Output the [X, Y] coordinate of the center of the cell containing the given text.  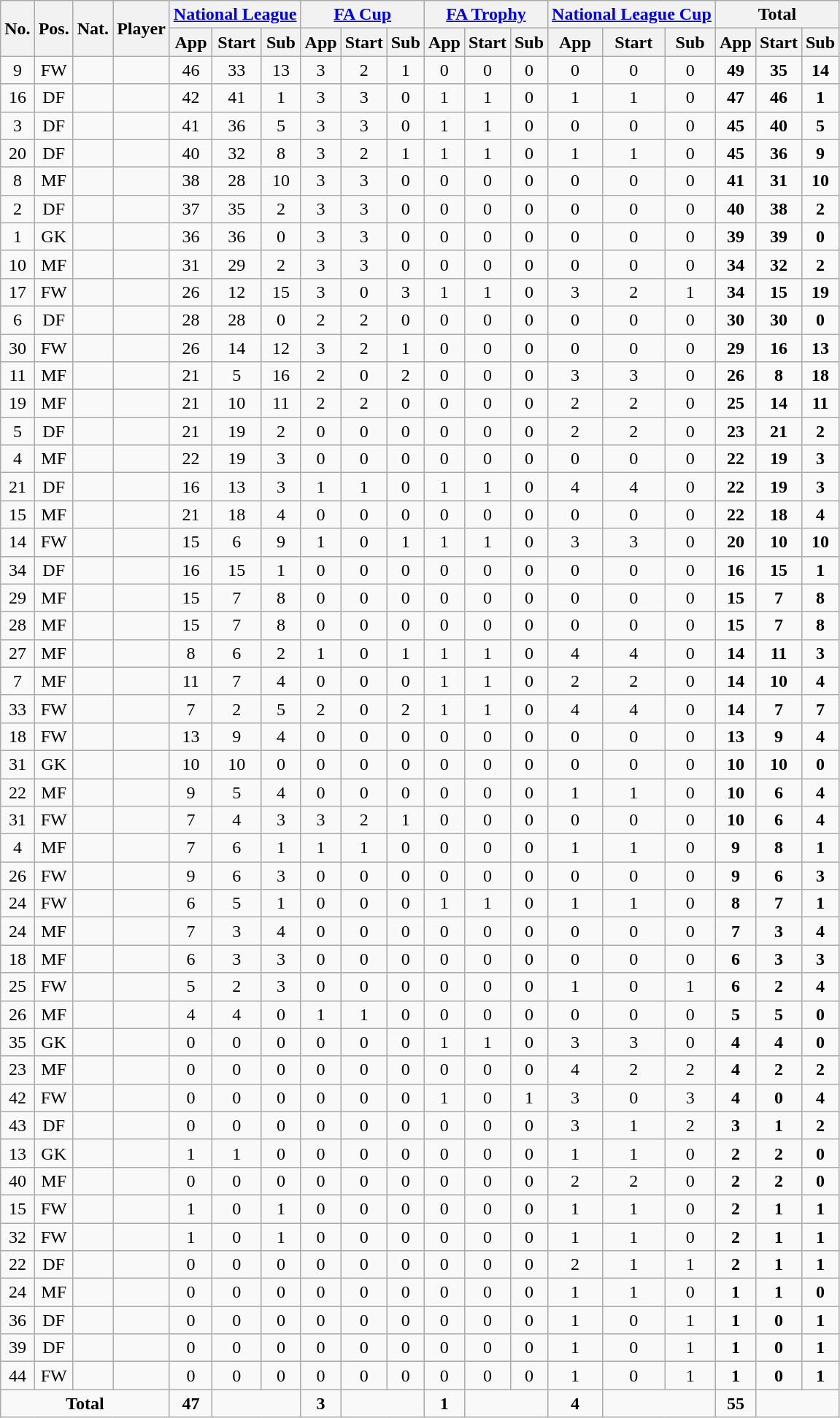
44 [18, 1376]
37 [190, 209]
No. [18, 28]
FA Trophy [486, 15]
49 [736, 70]
Player [142, 28]
43 [18, 1125]
Pos. [54, 28]
National League Cup [632, 15]
Nat. [93, 28]
FA Cup [362, 15]
27 [18, 653]
55 [736, 1403]
National League [235, 15]
17 [18, 292]
